Search for the cell housing the specified text and yield its [X, Y] center coordinate. 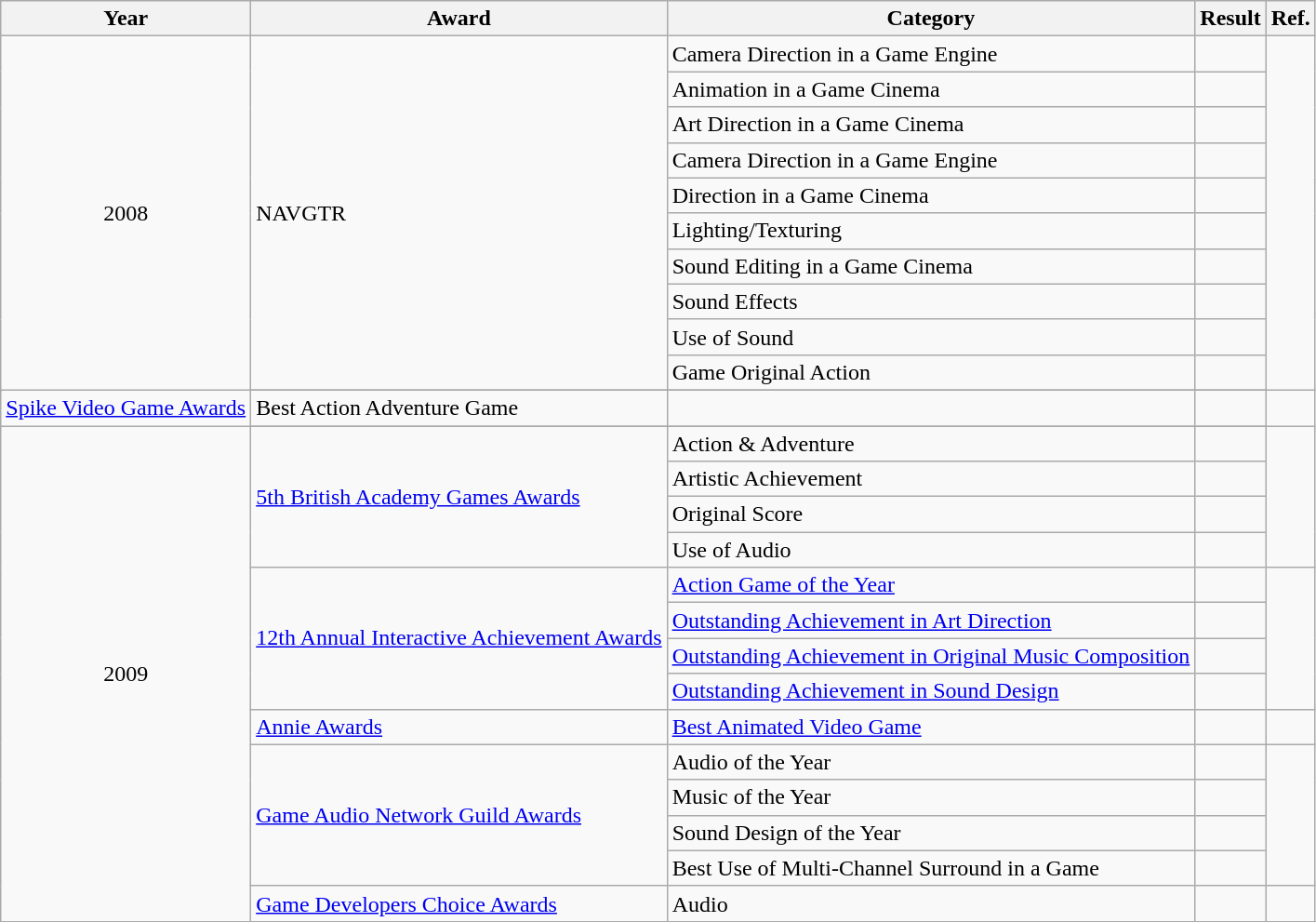
Annie Awards [459, 727]
Action Game of the Year [931, 585]
Outstanding Achievement in Original Music Composition [931, 656]
12th Annual Interactive Achievement Awards [459, 638]
Year [126, 19]
2008 [126, 214]
Action & Adventure [931, 444]
Lighting/Texturing [931, 231]
Game Developers Choice Awards [459, 903]
2009 [126, 674]
Sound Effects [931, 301]
Best Animated Video Game [931, 727]
Spike Video Game Awards [126, 408]
5th British Academy Games Awards [459, 497]
Game Original Action [931, 372]
Audio of the Year [931, 762]
Use of Sound [931, 337]
Artistic Achievement [931, 479]
Category [931, 19]
Sound Design of the Year [931, 833]
Award [459, 19]
Ref. [1291, 19]
Original Score [931, 514]
Sound Editing in a Game Cinema [931, 266]
Outstanding Achievement in Art Direction [931, 621]
Direction in a Game Cinema [931, 195]
Game Audio Network Guild Awards [459, 815]
Best Action Adventure Game [459, 408]
Animation in a Game Cinema [931, 89]
Best Use of Multi-Channel Surround in a Game [931, 868]
Result [1230, 19]
Use of Audio [931, 550]
Art Direction in a Game Cinema [931, 125]
Music of the Year [931, 797]
NAVGTR [459, 214]
Audio [931, 903]
Outstanding Achievement in Sound Design [931, 691]
